Capture the cell that displays the provided text and extract its [X, Y] central coordinate. 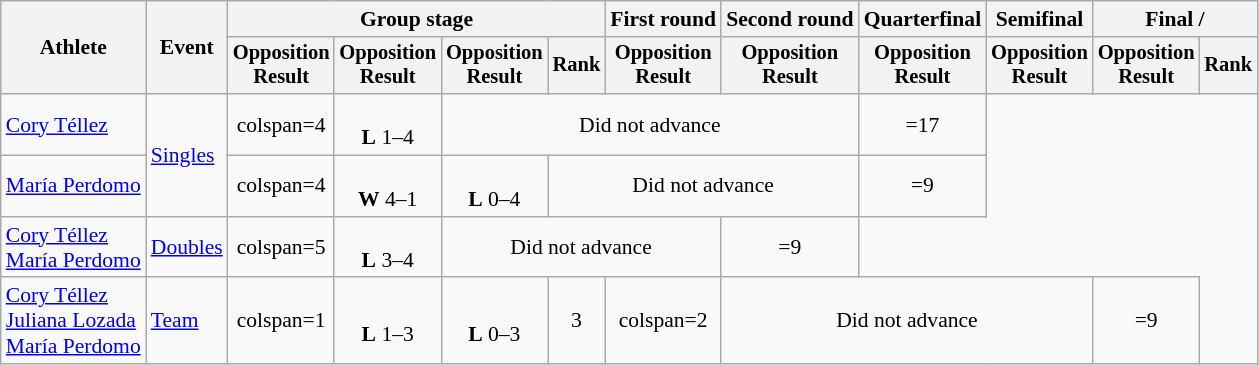
Semifinal [1040, 19]
L 0–4 [494, 186]
3 [577, 322]
Doubles [187, 248]
L 0–3 [494, 322]
L 1–3 [388, 322]
L 1–4 [388, 124]
colspan=1 [282, 322]
Event [187, 48]
Final / [1175, 19]
W 4–1 [388, 186]
María Perdomo [74, 186]
colspan=2 [663, 322]
Athlete [74, 48]
colspan=5 [282, 248]
Team [187, 322]
Group stage [416, 19]
L 3–4 [388, 248]
Quarterfinal [923, 19]
Cory TéllezJuliana LozadaMaría Perdomo [74, 322]
Singles [187, 155]
Second round [790, 19]
Cory TéllezMaría Perdomo [74, 248]
Cory Téllez [74, 124]
=17 [923, 124]
First round [663, 19]
